Return the (x, y) coordinate for the center point of the cell that contains the specified text.  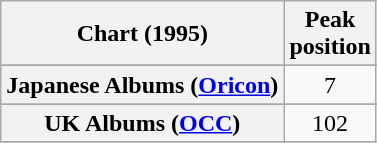
Peakposition (330, 34)
102 (330, 123)
UK Albums (OCC) (142, 123)
Chart (1995) (142, 34)
Japanese Albums (Oricon) (142, 85)
7 (330, 85)
